Provide the (x, y) coordinate of the cell's center where the given text is located.  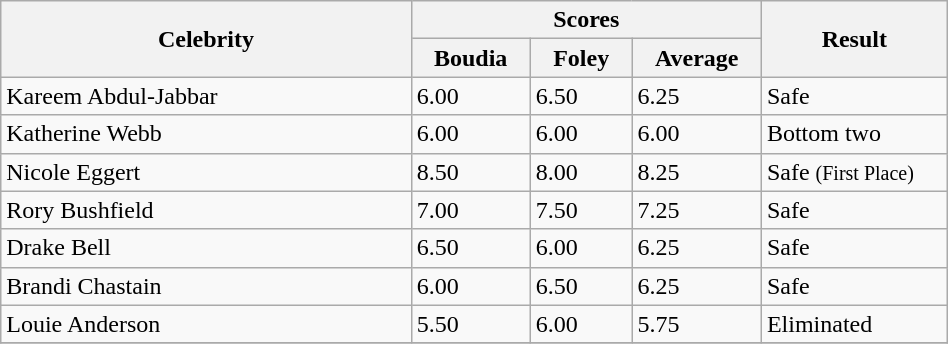
Safe (First Place) (854, 172)
8.50 (470, 172)
7.25 (696, 210)
Nicole Eggert (206, 172)
Brandi Chastain (206, 286)
Bottom two (854, 134)
Celebrity (206, 39)
Louie Anderson (206, 324)
Drake Bell (206, 248)
Kareem Abdul-Jabbar (206, 96)
Result (854, 39)
5.75 (696, 324)
8.25 (696, 172)
5.50 (470, 324)
Katherine Webb (206, 134)
7.00 (470, 210)
7.50 (581, 210)
8.00 (581, 172)
Scores (586, 20)
Average (696, 58)
Eliminated (854, 324)
Rory Bushfield (206, 210)
Boudia (470, 58)
Foley (581, 58)
